For the text-containing cell, return its midpoint in [X, Y] coordinate format. 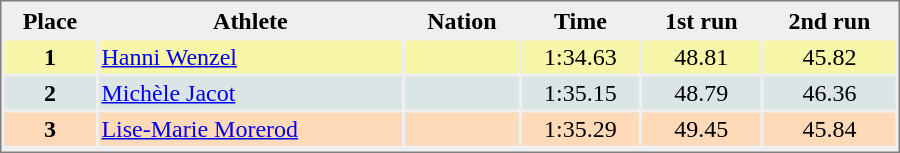
1 [50, 56]
Michèle Jacot [250, 92]
2 [50, 92]
1:35.15 [580, 92]
Lise-Marie Morerod [250, 128]
49.45 [701, 128]
Hanni Wenzel [250, 56]
Nation [462, 20]
Time [580, 20]
Place [50, 20]
46.36 [829, 92]
45.84 [829, 128]
1:34.63 [580, 56]
48.81 [701, 56]
1st run [701, 20]
3 [50, 128]
Athlete [250, 20]
1:35.29 [580, 128]
2nd run [829, 20]
48.79 [701, 92]
45.82 [829, 56]
